Search for the cell housing the specified text and yield its (x, y) center coordinate. 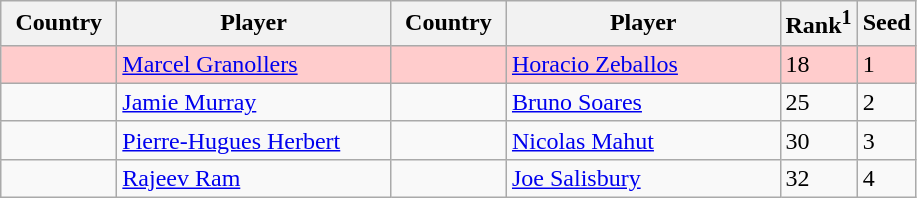
2 (886, 102)
Rajeev Ram (254, 178)
Joe Salisbury (643, 178)
Nicolas Mahut (643, 140)
1 (886, 64)
Bruno Soares (643, 102)
30 (818, 140)
Marcel Granollers (254, 64)
Pierre-Hugues Herbert (254, 140)
18 (818, 64)
4 (886, 178)
32 (818, 178)
3 (886, 140)
Jamie Murray (254, 102)
Horacio Zeballos (643, 64)
25 (818, 102)
Seed (886, 24)
Rank1 (818, 24)
